From the cell containing the given text, extract its center point as (x, y) coordinate. 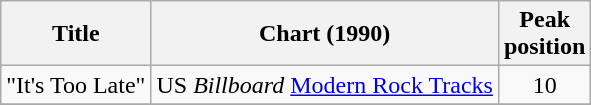
Title (76, 34)
"It's Too Late" (76, 85)
10 (544, 85)
Peakposition (544, 34)
US Billboard Modern Rock Tracks (325, 85)
Chart (1990) (325, 34)
